For the text-containing cell, return its midpoint in [X, Y] coordinate format. 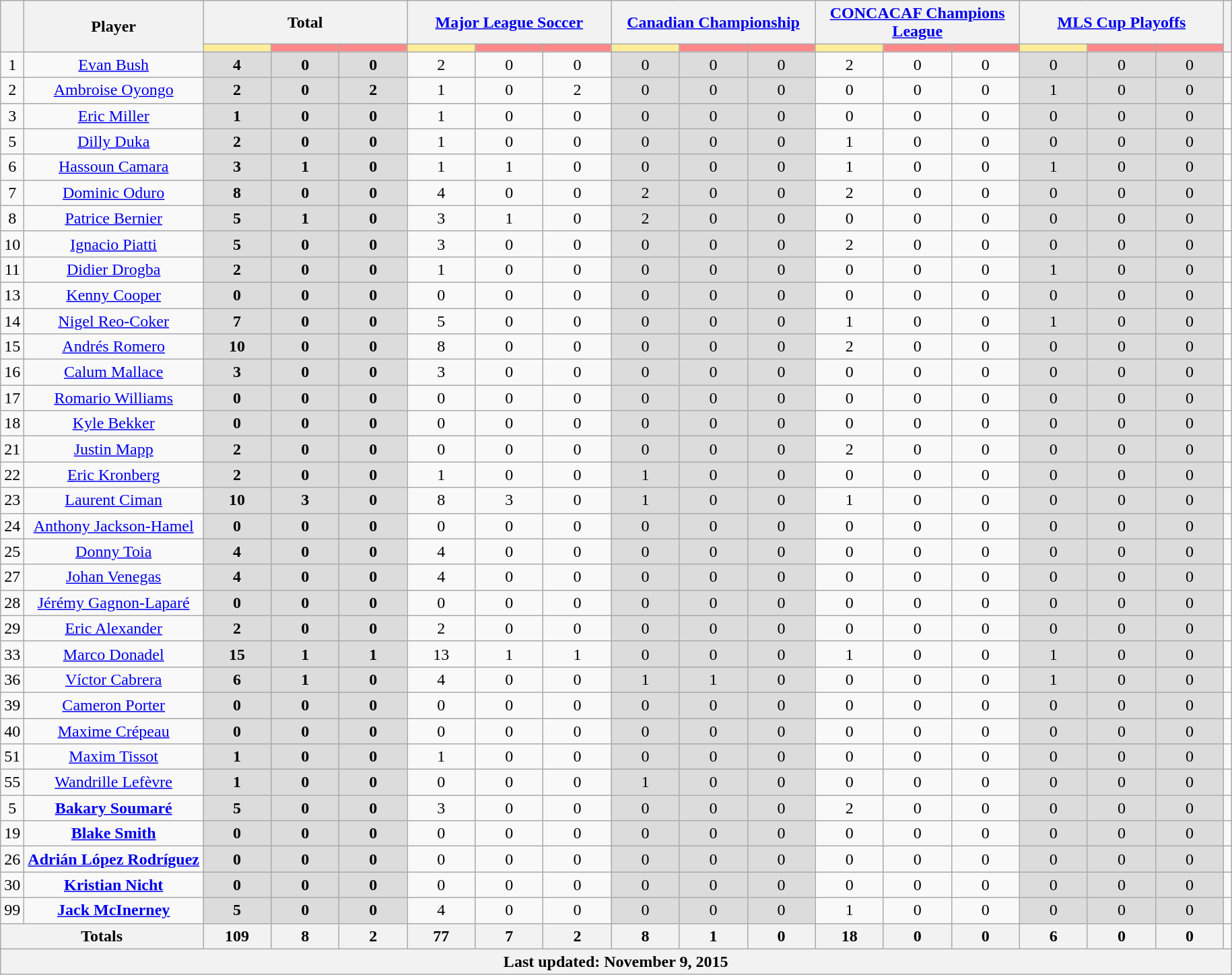
17 [12, 398]
27 [12, 577]
14 [12, 321]
Major League Soccer [509, 23]
26 [12, 859]
109 [237, 936]
24 [12, 526]
Maxime Crépeau [114, 731]
Kenny Cooper [114, 295]
28 [12, 603]
Canadian Championship [714, 23]
Didier Drogba [114, 269]
23 [12, 500]
Ambroise Oyongo [114, 90]
Blake Smith [114, 834]
29 [12, 628]
Kristian Nicht [114, 885]
Totals [102, 936]
Jack McInerney [114, 910]
22 [12, 475]
Eric Kronberg [114, 475]
Anthony Jackson-Hamel [114, 526]
Cameron Porter [114, 705]
Dominic Oduro [114, 193]
Evan Bush [114, 65]
51 [12, 757]
Calum Mallace [114, 372]
55 [12, 782]
11 [12, 269]
Kyle Bekker [114, 424]
Bakary Soumaré [114, 808]
Justin Mapp [114, 449]
Víctor Cabrera [114, 679]
Eric Miller [114, 116]
Hassoun Camara [114, 167]
Wandrille Lefèvre [114, 782]
Romario Williams [114, 398]
Marco Donadel [114, 654]
Johan Venegas [114, 577]
30 [12, 885]
Eric Alexander [114, 628]
Maxim Tissot [114, 757]
Player [114, 26]
77 [442, 936]
Ignacio Piatti [114, 244]
Laurent Ciman [114, 500]
Last updated: November 9, 2015 [616, 962]
MLS Cup Playoffs [1122, 23]
16 [12, 372]
33 [12, 654]
19 [12, 834]
Andrés Romero [114, 347]
36 [12, 679]
Donny Toia [114, 551]
Total [306, 23]
99 [12, 910]
Jérémy Gagnon-Laparé [114, 603]
40 [12, 731]
Dilly Duka [114, 141]
39 [12, 705]
21 [12, 449]
Adrián López Rodríguez [114, 859]
25 [12, 551]
Patrice Bernier [114, 218]
Nigel Reo-Coker [114, 321]
CONCACAF Champions League [917, 23]
